Return the [X, Y] coordinate for the center point of the cell that contains the specified text.  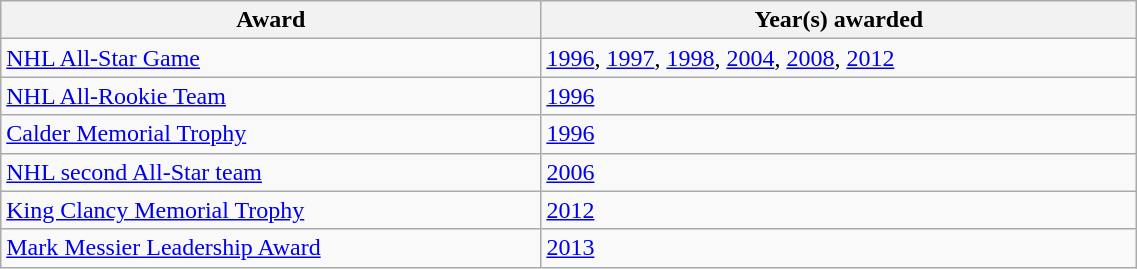
King Clancy Memorial Trophy [271, 210]
NHL All-Rookie Team [271, 96]
Mark Messier Leadership Award [271, 248]
2006 [839, 172]
Year(s) awarded [839, 20]
1996, 1997, 1998, 2004, 2008, 2012 [839, 58]
NHL All-Star Game [271, 58]
NHL second All-Star team [271, 172]
2013 [839, 248]
Award [271, 20]
2012 [839, 210]
Calder Memorial Trophy [271, 134]
